For the text-containing cell, return its midpoint in (X, Y) coordinate format. 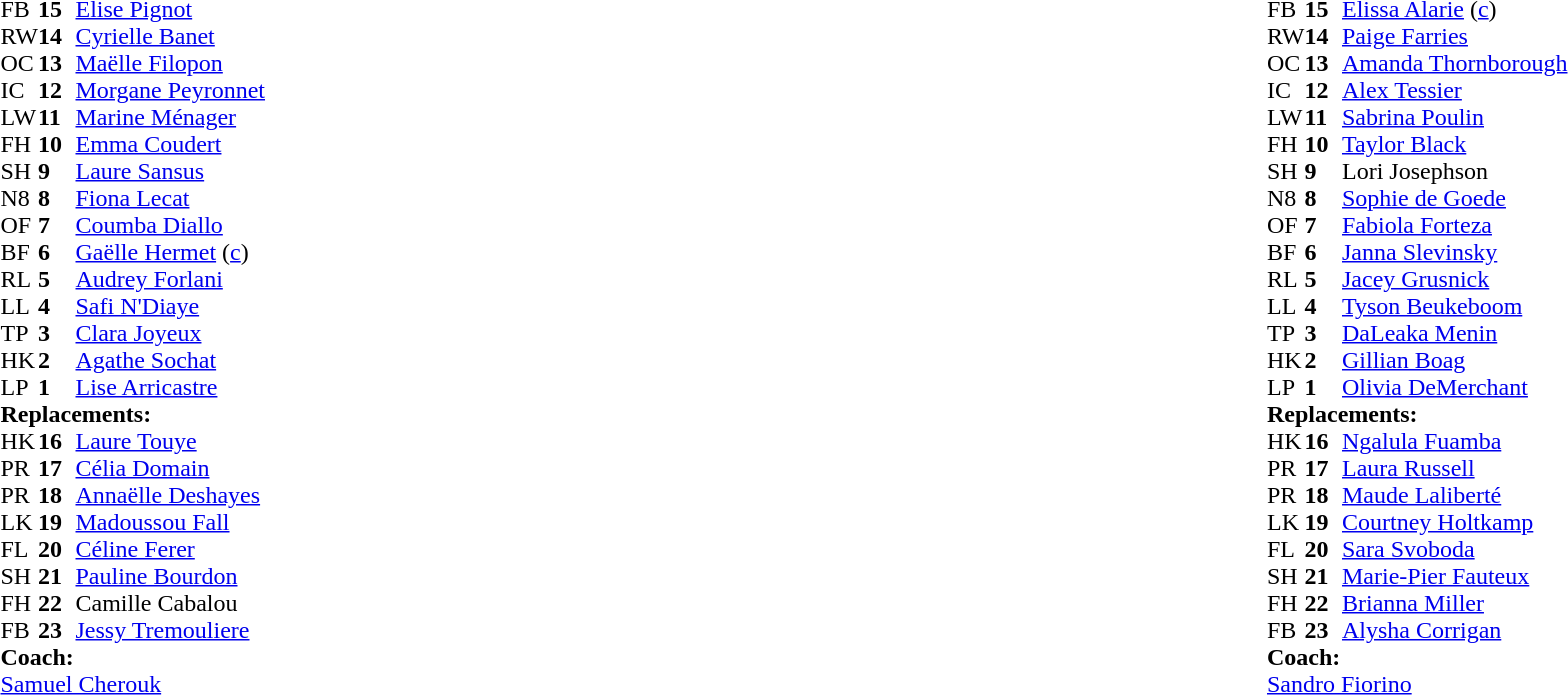
Gaëlle Hermet (c) (171, 252)
Fabiola Forteza (1455, 226)
Cyrielle Banet (171, 36)
Célia Domain (171, 468)
Gillian Boag (1455, 360)
Paige Farries (1455, 36)
Laure Touye (171, 442)
Amanda Thornborough (1455, 64)
Sabrina Poulin (1455, 118)
Taylor Black (1455, 144)
Courtney Holtkamp (1455, 522)
Clara Joyeux (171, 334)
Madoussou Fall (171, 522)
Marine Ménager (171, 118)
Lori Josephson (1455, 172)
Coumba Diallo (171, 226)
Emma Coudert (171, 144)
Safi N'Diaye (171, 306)
Sara Svoboda (1455, 550)
Brianna Miller (1455, 604)
Lise Arricastre (171, 388)
Céline Ferer (171, 550)
Janna Slevinsky (1455, 252)
Ngalula Fuamba (1455, 442)
Olivia DeMerchant (1455, 388)
Laura Russell (1455, 468)
Sophie de Goede (1455, 198)
Jessy Tremouliere (171, 630)
Morgane Peyronnet (171, 90)
Marie-Pier Fauteux (1455, 576)
Tyson Beukeboom (1455, 306)
Annaëlle Deshayes (171, 496)
Maude Laliberté (1455, 496)
Maëlle Filopon (171, 64)
Agathe Sochat (171, 360)
Camille Cabalou (171, 604)
Alysha Corrigan (1455, 630)
DaLeaka Menin (1455, 334)
Pauline Bourdon (171, 576)
Fiona Lecat (171, 198)
Alex Tessier (1455, 90)
Audrey Forlani (171, 280)
Laure Sansus (171, 172)
Jacey Grusnick (1455, 280)
